Detect which cell encompasses the target text, then output its [x, y] center coordinate. 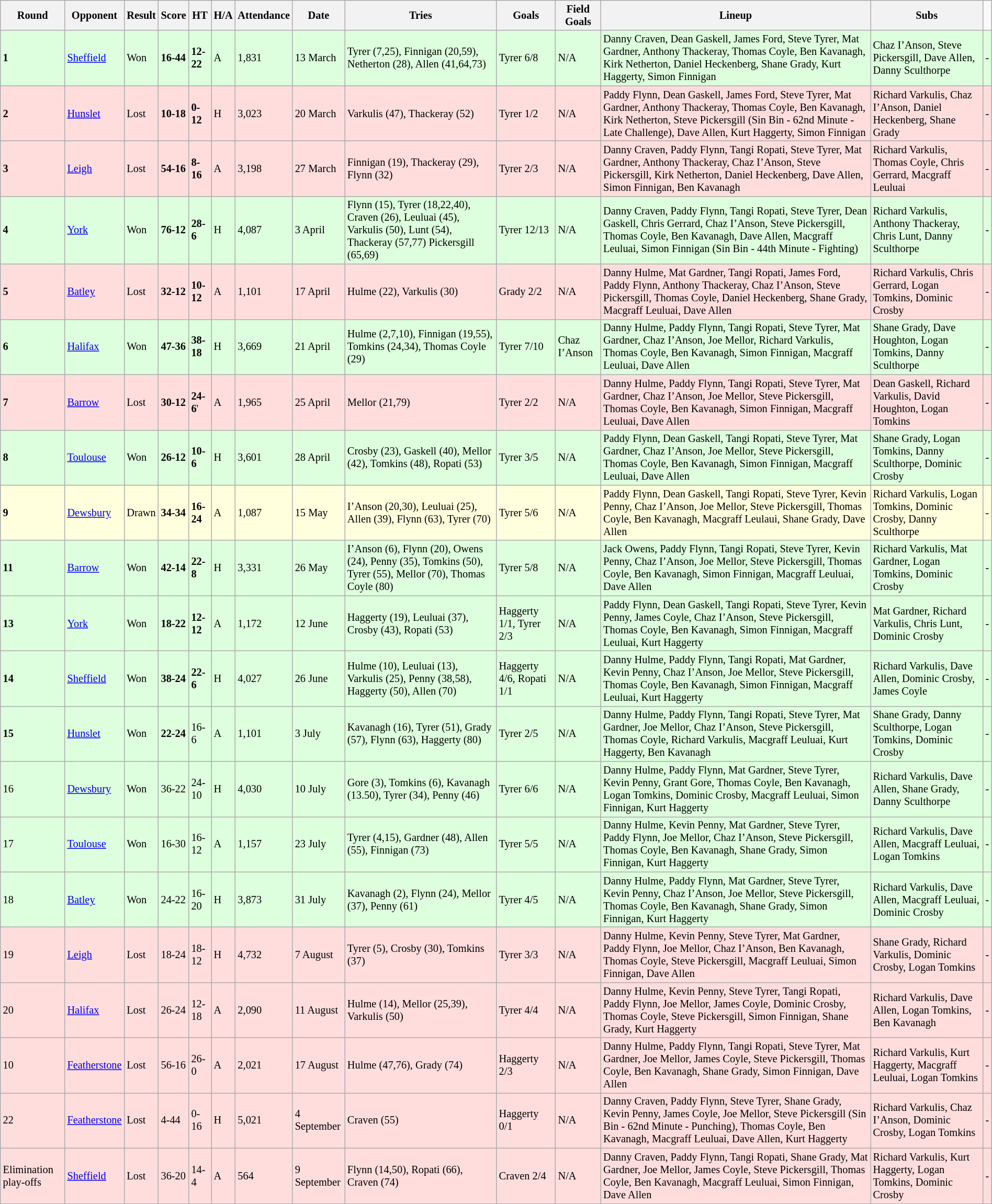
36-20 [174, 1176]
4,027 [264, 678]
5 [32, 292]
Subs [927, 15]
Craven (55) [421, 1120]
3,669 [264, 347]
Dean Gaskell, Richard Varkulis, David Houghton, Logan Tomkins [927, 402]
Tyrer (7,25), Finnigan (20,59), Netherton (28), Allen (41,64,73) [421, 58]
Attendance [264, 15]
47-36 [174, 347]
30-12 [174, 402]
Date [319, 15]
Field Goals [579, 15]
564 [264, 1176]
1,157 [264, 844]
31 July [319, 900]
Kavanagh (16), Tyrer (51), Grady (57), Flynn (63), Haggerty (80) [421, 734]
7 August [319, 955]
Tyrer 3/3 [526, 955]
Richard Varkulis, Anthony Thackeray, Chris Lunt, Danny Sculthorpe [927, 230]
3,601 [264, 458]
18-24 [174, 955]
Flynn (15), Tyrer (18,22,40), Craven (26), Leuluai (45), Varkulis (50), Lunt (54), Thackeray (57,77) Pickersgill (65,69) [421, 230]
42-14 [174, 568]
Tyrer 4/4 [526, 1010]
Mat Gardner, Richard Varkulis, Chris Lunt, Dominic Crosby [927, 623]
4-44 [174, 1120]
17 August [319, 1065]
Richard Varkulis, Kurt Haggerty, Macgraff Leuluai, Logan Tomkins [927, 1065]
Chaz I’Anson [579, 347]
38-18 [200, 347]
Tyrer 4/5 [526, 900]
Richard Varkulis, Kurt Haggerty, Logan Tomkins, Dominic Crosby [927, 1176]
13 March [319, 58]
4 September [319, 1120]
Elimination play-offs [32, 1176]
Tyrer 3/5 [526, 458]
20 March [319, 113]
Hulme (2,7,10), Finnigan (19,55), Tomkins (24,34), Thomas Coyle (29) [421, 347]
3,873 [264, 900]
HT [200, 15]
Richard Varkulis, Logan Tomkins, Dominic Crosby, Danny Sculthorpe [927, 513]
Grady 2/2 [526, 292]
1,831 [264, 58]
11 [32, 568]
16-44 [174, 58]
22-6 [200, 678]
Opponent [95, 15]
4,732 [264, 955]
Hulme (47,76), Grady (74) [421, 1065]
Crosby (23), Gaskell (40), Mellor (42), Tomkins (48), Ropati (53) [421, 458]
Tyrer (4,15), Gardner (48), Allen (55), Finnigan (73) [421, 844]
Chaz I’Anson, Steve Pickersgill, Dave Allen, Danny Sculthorpe [927, 58]
16-12 [200, 844]
17 April [319, 292]
28-6 [200, 230]
16-30 [174, 844]
76-12 [174, 230]
Tyrer 5/8 [526, 568]
21 April [319, 347]
5,021 [264, 1120]
Varkulis (47), Thackeray (52) [421, 113]
Hulme (14), Mellor (25,39), Varkulis (50) [421, 1010]
Richard Varkulis, Chris Gerrard, Logan Tomkins, Dominic Crosby [927, 292]
15 May [319, 513]
Tyrer 2/2 [526, 402]
Haggerty 0/1 [526, 1120]
1,965 [264, 402]
24-6' [200, 402]
Tyrer 5/5 [526, 844]
Haggerty (19), Leuluai (37), Crosby (43), Ropati (53) [421, 623]
34-34 [174, 513]
3,023 [264, 113]
Hulme (10), Leuluai (13), Varkulis (25), Penny (38,58), Haggerty (50), Allen (70) [421, 678]
Tyrer 2/5 [526, 734]
26 May [319, 568]
Tyrer 5/6 [526, 513]
27 March [319, 168]
10 July [319, 789]
4,087 [264, 230]
9 September [319, 1176]
10-6 [200, 458]
15 [32, 734]
Goals [526, 15]
Tries [421, 15]
24-10 [200, 789]
Result [141, 15]
56-16 [174, 1065]
25 April [319, 402]
3,331 [264, 568]
8-16 [200, 168]
10-12 [200, 292]
Tyrer (5), Crosby (30), Tomkins (37) [421, 955]
22-24 [174, 734]
Drawn [141, 513]
1 [32, 58]
Haggerty 1/1, Tyrer 2/3 [526, 623]
22-8 [200, 568]
54-16 [174, 168]
26-24 [174, 1010]
16-24 [200, 513]
6 [32, 347]
Tyrer 6/8 [526, 58]
Richard Varkulis, Dave Allen, Macgraff Leuluai, Dominic Crosby [927, 900]
Richard Varkulis, Dave Allen, Shane Grady, Danny Sculthorpe [927, 789]
Lineup [736, 15]
4 [32, 230]
16-6 [200, 734]
22 [32, 1120]
4,030 [264, 789]
26-12 [174, 458]
10 [32, 1065]
Haggerty 4/6, Ropati 1/1 [526, 678]
24-22 [174, 900]
Richard Varkulis, Thomas Coyle, Chris Gerrard, Macgraff Leuluai [927, 168]
12 June [319, 623]
H/A [223, 15]
Kavanagh (2), Flynn (24), Mellor (37), Penny (61) [421, 900]
Haggerty 2/3 [526, 1065]
Richard Varkulis, Chaz I’Anson, Dominic Crosby, Logan Tomkins [927, 1120]
Richard Varkulis, Dave Allen, Macgraff Leuluai, Logan Tomkins [927, 844]
Tyrer 6/6 [526, 789]
Shane Grady, Dave Houghton, Logan Tomkins, Danny Sculthorpe [927, 347]
Tyrer 2/3 [526, 168]
10-18 [174, 113]
16 [32, 789]
I’Anson (20,30), Leuluai (25), Allen (39), Flynn (63), Tyrer (70) [421, 513]
18-22 [174, 623]
3 April [319, 230]
38-24 [174, 678]
8 [32, 458]
1,172 [264, 623]
14-4 [200, 1176]
19 [32, 955]
12-12 [200, 623]
Gore (3), Tomkins (6), Kavanagh (13.50), Tyrer (34), Penny (46) [421, 789]
2,090 [264, 1010]
Richard Varkulis, Dave Allen, Logan Tomkins, Ben Kavanagh [927, 1010]
9 [32, 513]
I’Anson (6), Flynn (20), Owens (24), Penny (35), Tomkins (50), Tyrer (55), Mellor (70), Thomas Coyle (80) [421, 568]
23 July [319, 844]
7 [32, 402]
26-0 [200, 1065]
26 June [319, 678]
2 [32, 113]
Finnigan (19), Thackeray (29), Flynn (32) [421, 168]
Shane Grady, Richard Varkulis, Dominic Crosby, Logan Tomkins [927, 955]
1,087 [264, 513]
3,198 [264, 168]
Mellor (21,79) [421, 402]
2,021 [264, 1065]
14 [32, 678]
0-16 [200, 1120]
18-12 [200, 955]
Tyrer 7/10 [526, 347]
36-22 [174, 789]
Round [32, 15]
17 [32, 844]
Score [174, 15]
12-22 [200, 58]
Craven 2/4 [526, 1176]
11 August [319, 1010]
3 July [319, 734]
16-20 [200, 900]
3 [32, 168]
Flynn (14,50), Ropati (66), Craven (74) [421, 1176]
Shane Grady, Logan Tomkins, Danny Sculthorpe, Dominic Crosby [927, 458]
Richard Varkulis, Mat Gardner, Logan Tomkins, Dominic Crosby [927, 568]
20 [32, 1010]
18 [32, 900]
Tyrer 1/2 [526, 113]
32-12 [174, 292]
12-18 [200, 1010]
13 [32, 623]
Hulme (22), Varkulis (30) [421, 292]
Richard Varkulis, Chaz I’Anson, Daniel Heckenberg, Shane Grady [927, 113]
Tyrer 12/13 [526, 230]
0-12 [200, 113]
Shane Grady, Danny Sculthorpe, Logan Tomkins, Dominic Crosby [927, 734]
28 April [319, 458]
Richard Varkulis, Dave Allen, Dominic Crosby, James Coyle [927, 678]
